Search for the cell housing the specified text and yield its (X, Y) center coordinate. 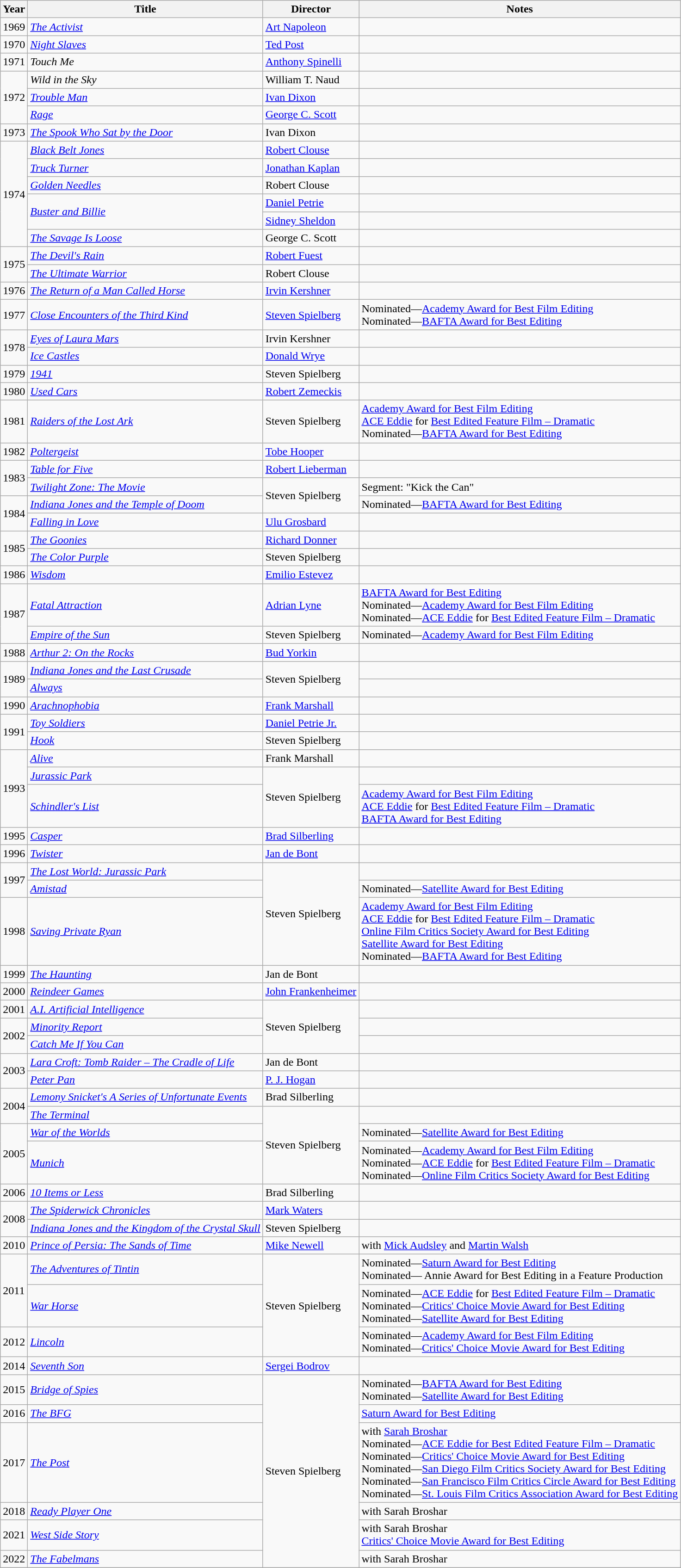
Wild in the Sky (145, 80)
Alive (145, 758)
William T. Naud (311, 80)
1969 (14, 27)
Munich (145, 1162)
Nominated—Academy Award for Best Film Editing (520, 635)
Saturn Award for Best Editing (520, 1414)
The Terminal (145, 1115)
War of the Worlds (145, 1132)
with Sarah BrosharCritics' Choice Movie Award for Best Editing (520, 1535)
1999 (14, 974)
P. J. Hogan (311, 1080)
Raiders of the Lost Ark (145, 421)
2011 (14, 1290)
2004 (14, 1106)
Academy Award for Best Film EditingACE Eddie for Best Edited Feature Film – DramaticNominated—BAFTA Award for Best Editing (520, 421)
Jurassic Park (145, 776)
Arthur 2: On the Rocks (145, 653)
Year (14, 9)
1981 (14, 421)
Wisdom (145, 575)
1997 (14, 880)
Mark Waters (311, 1210)
Close Encounters of the Third Kind (145, 315)
Tobe Hooper (311, 451)
1975 (14, 265)
Richard Donner (311, 540)
1986 (14, 575)
Empire of the Sun (145, 635)
1977 (14, 315)
Nominated—Academy Award for Best Film EditingNominated—Critics' Choice Movie Award for Best Editing (520, 1342)
Emilio Estevez (311, 575)
1970 (14, 44)
1979 (14, 374)
The Adventures of Tintin (145, 1269)
Lara Croft: Tomb Raider – The Cradle of Life (145, 1062)
2002 (14, 1036)
1974 (14, 194)
Used Cars (145, 391)
2014 (14, 1366)
1991 (14, 732)
1998 (14, 932)
Indiana Jones and the Last Crusade (145, 670)
The Lost World: Jurassic Park (145, 871)
Art Napoleon (311, 27)
2016 (14, 1414)
The Fabelmans (145, 1559)
Seventh Son (145, 1366)
Anthony Spinelli (311, 62)
Title (145, 9)
Fatal Attraction (145, 605)
A.I. Artificial Intelligence (145, 1009)
Twilight Zone: The Movie (145, 487)
Eyes of Laura Mars (145, 339)
1976 (14, 291)
The Spook Who Sat by the Door (145, 132)
Segment: "Kick the Can" (520, 487)
Robert Lieberman (311, 469)
Donald Wrye (311, 356)
1971 (14, 62)
Ready Player One (145, 1511)
Nominated—BAFTA Award for Best Editing (520, 504)
1996 (14, 853)
1980 (14, 391)
1987 (14, 614)
Casper (145, 836)
Falling in Love (145, 522)
Nominated—Academy Award for Best Film EditingNominated—BAFTA Award for Best Editing (520, 315)
2005 (14, 1154)
Sidney Sheldon (311, 221)
Lemony Snicket's A Series of Unfortunate Events (145, 1097)
Daniel Petrie (311, 203)
The Goonies (145, 540)
Table for Five (145, 469)
Ulu Grosbard (311, 522)
Robert Zemeckis (311, 391)
Night Slaves (145, 44)
1988 (14, 653)
West Side Story (145, 1535)
The Spiderwick Chronicles (145, 1210)
1972 (14, 97)
2010 (14, 1246)
1941 (145, 374)
2015 (14, 1389)
The Haunting (145, 974)
Bridge of Spies (145, 1389)
2018 (14, 1511)
Twister (145, 853)
The Return of a Man Called Horse (145, 291)
Rage (145, 115)
War Horse (145, 1306)
1978 (14, 347)
Ice Castles (145, 356)
Touch Me (145, 62)
1989 (14, 679)
Ted Post (311, 44)
Mike Newell (311, 1246)
Toy Soldiers (145, 723)
BAFTA Award for Best EditingNominated—Academy Award for Best Film EditingNominated—ACE Eddie for Best Edited Feature Film – Dramatic (520, 605)
Catch Me If You Can (145, 1044)
Golden Needles (145, 185)
Daniel Petrie Jr. (311, 723)
Truck Turner (145, 167)
Bud Yorkin (311, 653)
Notes (520, 9)
2012 (14, 1342)
10 Items or Less (145, 1192)
The Post (145, 1463)
Saving Private Ryan (145, 932)
2022 (14, 1559)
2021 (14, 1535)
2001 (14, 1009)
2003 (14, 1071)
Nominated—Saturn Award for Best EditingNominated— Annie Award for Best Editing in a Feature Production (520, 1269)
2008 (14, 1219)
Arachnophobia (145, 705)
The Ultimate Warrior (145, 273)
John Frankenheimer (311, 992)
with Mick Audsley and Martin Walsh (520, 1246)
Director (311, 9)
1995 (14, 836)
Robert Fuest (311, 256)
Prince of Persia: The Sands of Time (145, 1246)
Trouble Man (145, 97)
Black Belt Jones (145, 150)
Schindler's List (145, 806)
Hook (145, 741)
2006 (14, 1192)
2017 (14, 1463)
Reindeer Games (145, 992)
Peter Pan (145, 1080)
Indiana Jones and the Temple of Doom (145, 504)
Minority Report (145, 1027)
1983 (14, 478)
The Color Purple (145, 557)
1985 (14, 549)
2000 (14, 992)
1990 (14, 705)
The BFG (145, 1414)
Nominated—BAFTA Award for Best EditingNominated—Satellite Award for Best Editing (520, 1389)
Indiana Jones and the Kingdom of the Crystal Skull (145, 1228)
Academy Award for Best Film EditingACE Eddie for Best Edited Feature Film – DramaticBAFTA Award for Best Editing (520, 806)
Amistad (145, 889)
The Activist (145, 27)
Lincoln (145, 1342)
Jonathan Kaplan (311, 167)
1984 (14, 513)
The Devil's Rain (145, 256)
1993 (14, 788)
1982 (14, 451)
Buster and Billie (145, 211)
The Savage Is Loose (145, 238)
Sergei Bodrov (311, 1366)
Adrian Lyne (311, 605)
Poltergeist (145, 451)
Always (145, 688)
1973 (14, 132)
